Locate the cell with the specified text and output its (x, y) center coordinate. 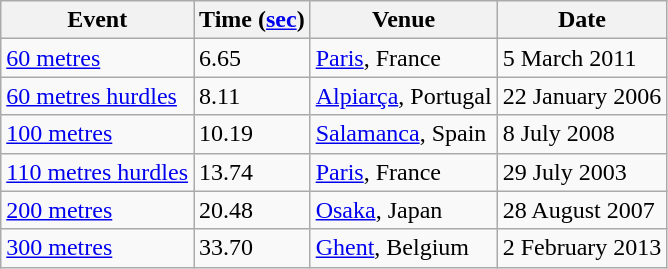
28 August 2007 (582, 210)
8.11 (252, 96)
110 metres hurdles (98, 172)
Alpiarça, Portugal (404, 96)
10.19 (252, 134)
Date (582, 20)
Osaka, Japan (404, 210)
20.48 (252, 210)
22 January 2006 (582, 96)
100 metres (98, 134)
Venue (404, 20)
29 July 2003 (582, 172)
300 metres (98, 248)
Event (98, 20)
33.70 (252, 248)
60 metres hurdles (98, 96)
2 February 2013 (582, 248)
13.74 (252, 172)
8 July 2008 (582, 134)
Salamanca, Spain (404, 134)
Time (sec) (252, 20)
60 metres (98, 58)
Ghent, Belgium (404, 248)
6.65 (252, 58)
200 metres (98, 210)
5 March 2011 (582, 58)
